For the text-containing cell, return its midpoint in [X, Y] coordinate format. 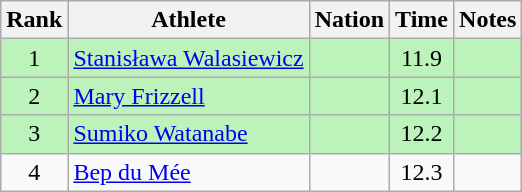
Mary Frizzell [188, 96]
Rank [34, 20]
Athlete [188, 20]
3 [34, 134]
Sumiko Watanabe [188, 134]
12.2 [422, 134]
Notes [488, 20]
2 [34, 96]
Bep du Mée [188, 172]
Nation [349, 20]
4 [34, 172]
Stanisława Walasiewicz [188, 58]
Time [422, 20]
1 [34, 58]
12.1 [422, 96]
11.9 [422, 58]
12.3 [422, 172]
